Output the [X, Y] coordinate of the center of the cell containing the given text.  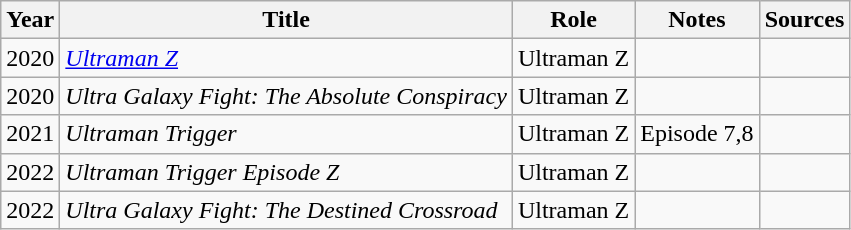
Title [286, 20]
2021 [30, 134]
Year [30, 20]
Ultraman Trigger [286, 134]
Notes [697, 20]
Role [573, 20]
Sources [804, 20]
Ultra Galaxy Fight: The Absolute Conspiracy [286, 96]
Episode 7,8 [697, 134]
Ultraman Trigger Episode Z [286, 172]
Ultra Galaxy Fight: The Destined Crossroad [286, 210]
